From the cell containing the given text, extract its center point as [X, Y] coordinate. 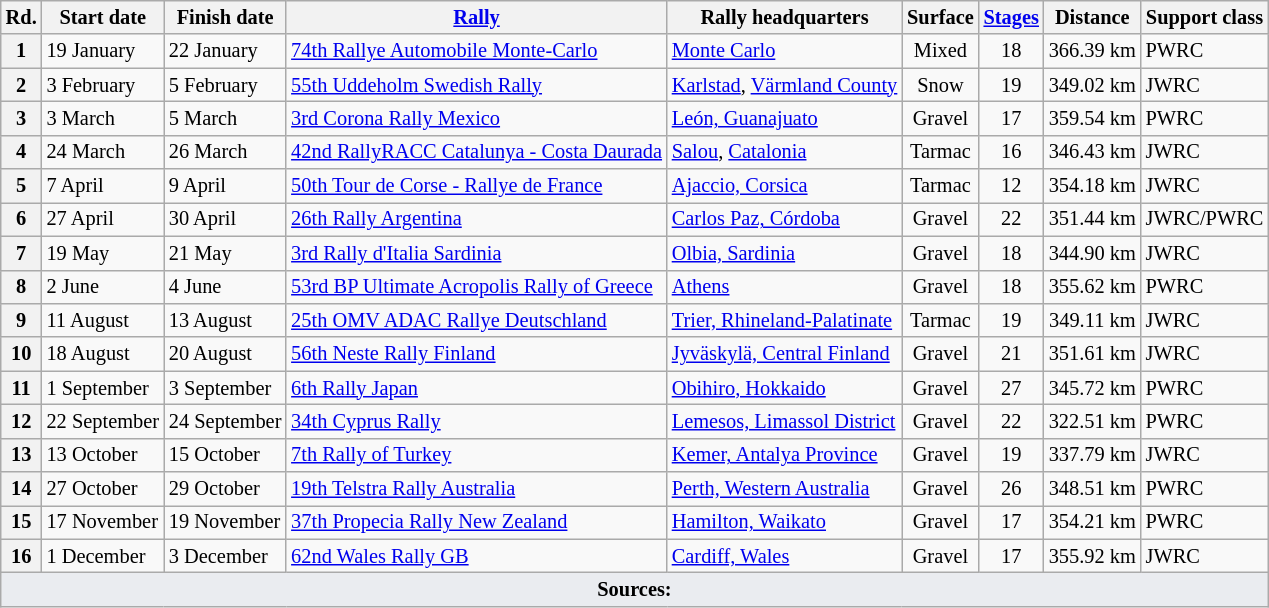
62nd Wales Rally GB [476, 556]
355.92 km [1092, 556]
24 September [225, 421]
Finish date [225, 17]
19 November [225, 522]
10 [22, 354]
Cardiff, Wales [784, 556]
355.62 km [1092, 287]
5 March [225, 118]
Rally [476, 17]
22 September [103, 421]
74th Rallye Automobile Monte-Carlo [476, 51]
Jyväskylä, Central Finland [784, 354]
55th Uddeholm Swedish Rally [476, 85]
348.51 km [1092, 489]
3rd Rally d'Italia Sardinia [476, 253]
Snow [940, 85]
26 [1012, 489]
Distance [1092, 17]
11 [22, 388]
19 May [103, 253]
27 [1012, 388]
19 January [103, 51]
JWRC/PWRC [1205, 219]
9 April [225, 186]
15 [22, 522]
344.90 km [1092, 253]
Athens [784, 287]
26th Rally Argentina [476, 219]
346.43 km [1092, 152]
3 [22, 118]
Start date [103, 17]
3rd Corona Rally Mexico [476, 118]
15 October [225, 455]
6th Rally Japan [476, 388]
21 May [225, 253]
13 [22, 455]
21 [1012, 354]
7 April [103, 186]
3 March [103, 118]
Support class [1205, 17]
18 August [103, 354]
8 [22, 287]
50th Tour de Corse - Rallye de France [476, 186]
354.18 km [1092, 186]
37th Propecia Rally New Zealand [476, 522]
322.51 km [1092, 421]
345.72 km [1092, 388]
4 [22, 152]
351.44 km [1092, 219]
359.54 km [1092, 118]
Perth, Western Australia [784, 489]
7th Rally of Turkey [476, 455]
25th OMV ADAC Rallye Deutschland [476, 320]
27 April [103, 219]
351.61 km [1092, 354]
4 June [225, 287]
1 December [103, 556]
42nd RallyRACC Catalunya - Costa Daurada [476, 152]
53rd BP Ultimate Acropolis Rally of Greece [476, 287]
Carlos Paz, Córdoba [784, 219]
366.39 km [1092, 51]
27 October [103, 489]
2 June [103, 287]
Lemesos, Limassol District [784, 421]
354.21 km [1092, 522]
56th Neste Rally Finland [476, 354]
1 September [103, 388]
Monte Carlo [784, 51]
León, Guanajuato [784, 118]
6 [22, 219]
349.02 km [1092, 85]
349.11 km [1092, 320]
Mixed [940, 51]
Stages [1012, 17]
3 September [225, 388]
Rally headquarters [784, 17]
Salou, Catalonia [784, 152]
34th Cyprus Rally [476, 421]
17 November [103, 522]
Kemer, Antalya Province [784, 455]
Sources: [634, 589]
3 December [225, 556]
1 [22, 51]
Rd. [22, 17]
2 [22, 85]
5 February [225, 85]
Obihiro, Hokkaido [784, 388]
Surface [940, 17]
Olbia, Sardinia [784, 253]
24 March [103, 152]
9 [22, 320]
Trier, Rhineland-Palatinate [784, 320]
13 October [103, 455]
20 August [225, 354]
30 April [225, 219]
337.79 km [1092, 455]
Karlstad, Värmland County [784, 85]
29 October [225, 489]
11 August [103, 320]
19th Telstra Rally Australia [476, 489]
7 [22, 253]
26 March [225, 152]
Hamilton, Waikato [784, 522]
3 February [103, 85]
14 [22, 489]
13 August [225, 320]
22 January [225, 51]
Ajaccio, Corsica [784, 186]
5 [22, 186]
